Search for the cell housing the specified text and yield its (x, y) center coordinate. 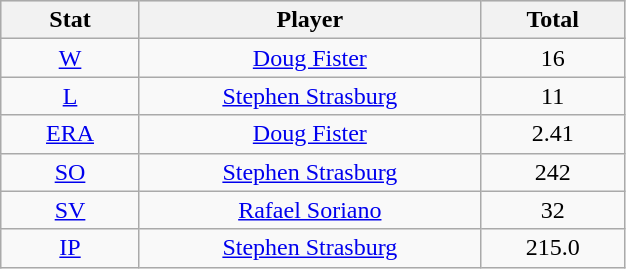
SO (70, 172)
IP (70, 248)
32 (552, 210)
Stat (70, 20)
2.41 (552, 134)
ERA (70, 134)
W (70, 58)
Player (310, 20)
16 (552, 58)
Total (552, 20)
L (70, 96)
242 (552, 172)
215.0 (552, 248)
11 (552, 96)
SV (70, 210)
Rafael Soriano (310, 210)
